Pinpoint the cell where the given text exists, returning its [x, y] midpoint coordinate. 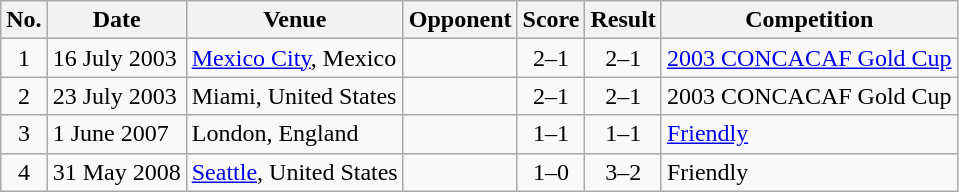
Date [116, 20]
No. [24, 20]
London, England [294, 134]
3–2 [623, 172]
Venue [294, 20]
1 [24, 58]
16 July 2003 [116, 58]
Opponent [460, 20]
Miami, United States [294, 96]
Result [623, 20]
1–0 [551, 172]
1 June 2007 [116, 134]
31 May 2008 [116, 172]
Score [551, 20]
Seattle, United States [294, 172]
Competition [809, 20]
Mexico City, Mexico [294, 58]
23 July 2003 [116, 96]
3 [24, 134]
4 [24, 172]
2 [24, 96]
